Scan for the cell matching the given text and deliver its (x, y) coordinate at center. 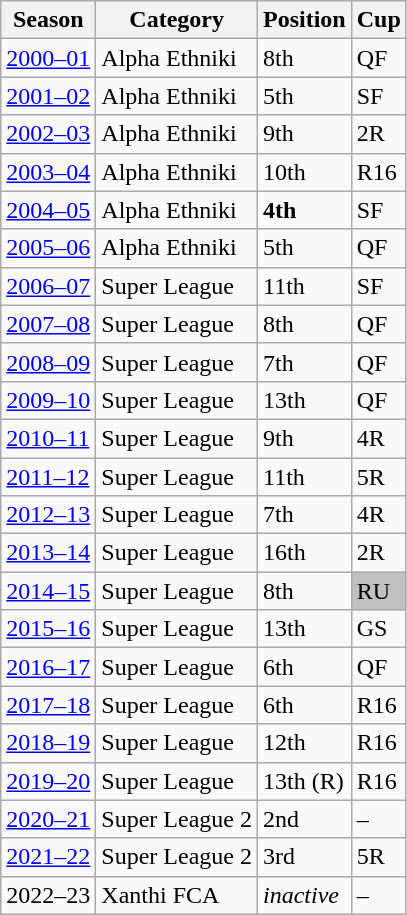
2001–02 (48, 96)
2002–03 (48, 134)
Season (48, 20)
10th (304, 172)
GS (378, 629)
2020–21 (48, 819)
2008–09 (48, 362)
2019–20 (48, 781)
RU (378, 591)
2017–18 (48, 705)
2021–22 (48, 857)
12th (304, 743)
2005–06 (48, 248)
2014–15 (48, 591)
2nd (304, 819)
2003–04 (48, 172)
Category (177, 20)
2012–13 (48, 515)
2016–17 (48, 667)
2013–14 (48, 553)
2000–01 (48, 58)
4th (304, 210)
3rd (304, 857)
Cup (378, 20)
2004–05 (48, 210)
16th (304, 553)
2018–19 (48, 743)
inactive (304, 895)
Xanthi FCA (177, 895)
2006–07 (48, 286)
Position (304, 20)
2022–23 (48, 895)
2009–10 (48, 400)
2007–08 (48, 324)
13th (R) (304, 781)
2015–16 (48, 629)
2011–12 (48, 477)
2010–11 (48, 438)
